From the cell containing the given text, extract its center point as [X, Y] coordinate. 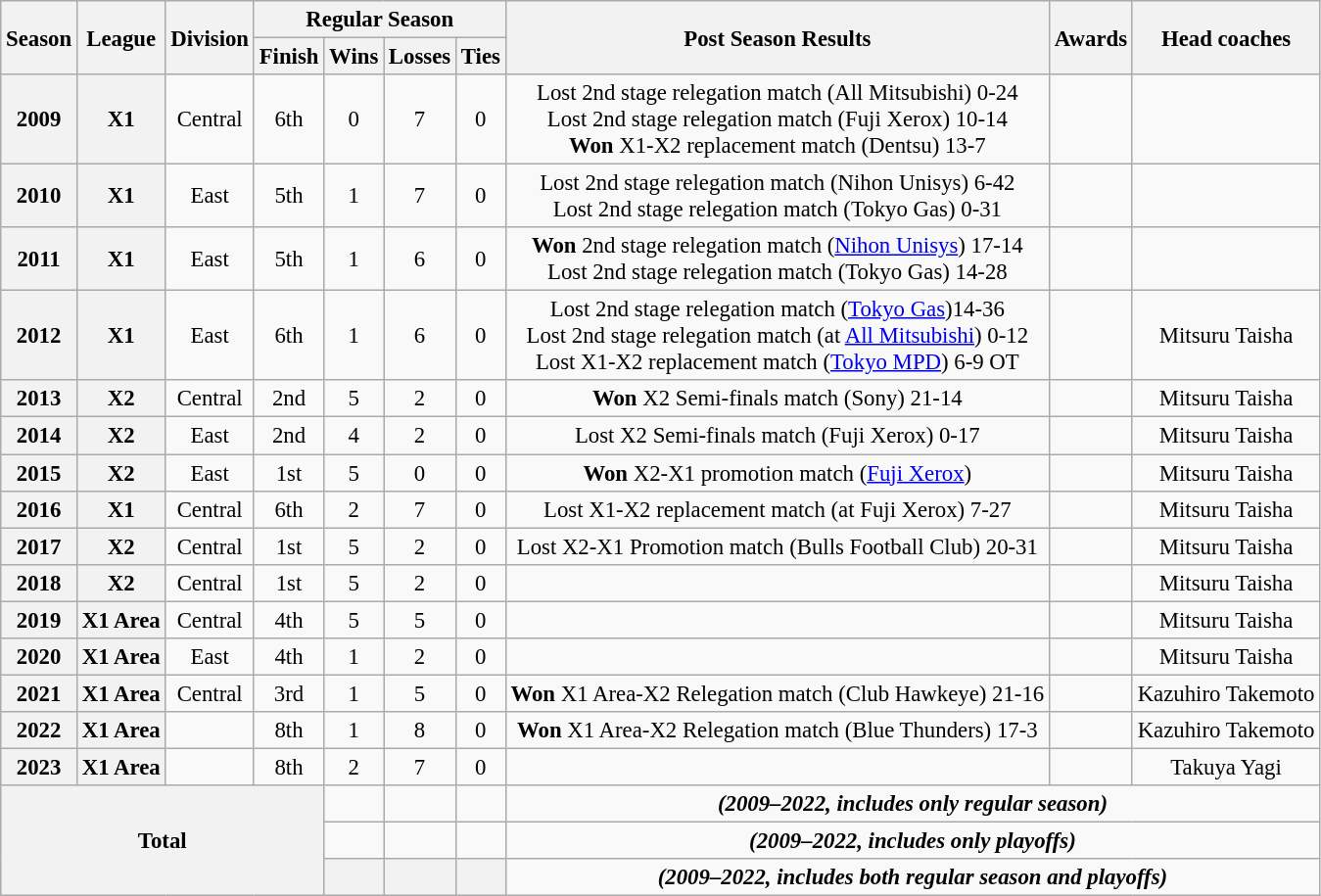
2016 [39, 509]
Won X1 Area-X2 Relegation match (Club Hawkeye) 21-16 [778, 693]
2022 [39, 731]
2012 [39, 336]
2015 [39, 473]
Wins [354, 57]
2018 [39, 583]
2023 [39, 767]
Finish [288, 57]
(2009–2022, includes only regular season) [913, 804]
Losses [420, 57]
2019 [39, 620]
Won 2nd stage relegation match (Nihon Unisys) 17-14Lost 2nd stage relegation match (Tokyo Gas) 14-28 [778, 259]
Lost X2 Semi-finals match (Fuji Xerox) 0-17 [778, 436]
Lost X2-X1 Promotion match (Bulls Football Club) 20-31 [778, 546]
Won X2 Semi-finals match (Sony) 21-14 [778, 399]
Post Season Results [778, 37]
Lost 2nd stage relegation match (All Mitsubishi) 0-24Lost 2nd stage relegation match (Fuji Xerox) 10-14Won X1-X2 replacement match (Dentsu) 13-7 [778, 119]
Awards [1091, 37]
(2009–2022, includes both regular season and playoffs) [913, 877]
Lost 2nd stage relegation match (Nihon Unisys) 6-42Lost 2nd stage relegation match (Tokyo Gas) 0-31 [778, 196]
2010 [39, 196]
(2009–2022, includes only playoffs) [913, 841]
Head coaches [1226, 37]
2014 [39, 436]
Ties [480, 57]
2017 [39, 546]
8 [420, 731]
League [121, 37]
Won X1 Area-X2 Relegation match (Blue Thunders) 17-3 [778, 731]
2009 [39, 119]
Regular Season [380, 20]
Takuya Yagi [1226, 767]
Division [210, 37]
2013 [39, 399]
Season [39, 37]
2021 [39, 693]
2020 [39, 657]
2011 [39, 259]
4 [354, 436]
Won X2-X1 promotion match (Fuji Xerox) [778, 473]
Lost X1-X2 replacement match (at Fuji Xerox) 7-27 [778, 509]
3rd [288, 693]
Total [163, 840]
